Pinpoint the cell where the given text exists, returning its [X, Y] midpoint coordinate. 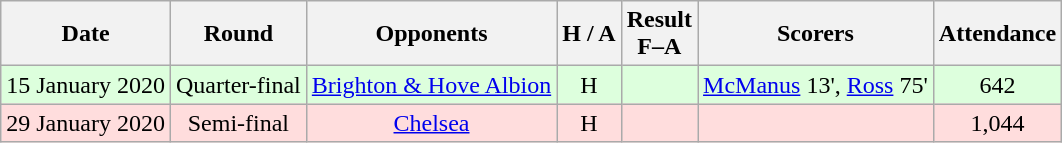
Attendance [997, 34]
Scorers [816, 34]
Chelsea [431, 123]
15 January 2020 [86, 85]
McManus 13', Ross 75' [816, 85]
Round [238, 34]
Quarter-final [238, 85]
ResultF–A [659, 34]
29 January 2020 [86, 123]
642 [997, 85]
Opponents [431, 34]
Brighton & Hove Albion [431, 85]
Semi-final [238, 123]
H / A [589, 34]
1,044 [997, 123]
Date [86, 34]
